Output the (x, y) coordinate of the center of the cell containing the given text.  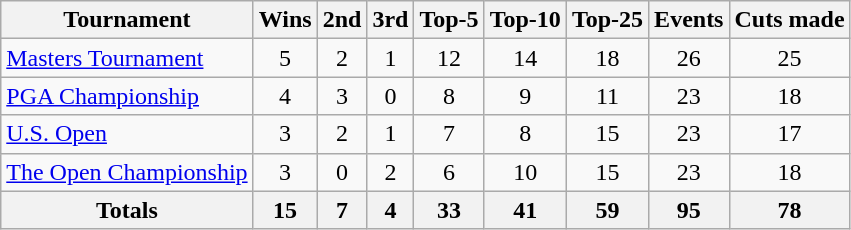
Masters Tournament (127, 58)
Totals (127, 210)
Top-25 (607, 20)
Cuts made (790, 20)
2nd (342, 20)
12 (449, 58)
PGA Championship (127, 96)
Wins (285, 20)
Top-10 (525, 20)
11 (607, 96)
3rd (390, 20)
25 (790, 58)
41 (525, 210)
The Open Championship (127, 172)
33 (449, 210)
10 (525, 172)
5 (285, 58)
14 (525, 58)
Top-5 (449, 20)
17 (790, 134)
U.S. Open (127, 134)
9 (525, 96)
6 (449, 172)
26 (689, 58)
59 (607, 210)
Tournament (127, 20)
78 (790, 210)
Events (689, 20)
95 (689, 210)
